Detect which cell encompasses the target text, then output its (X, Y) center coordinate. 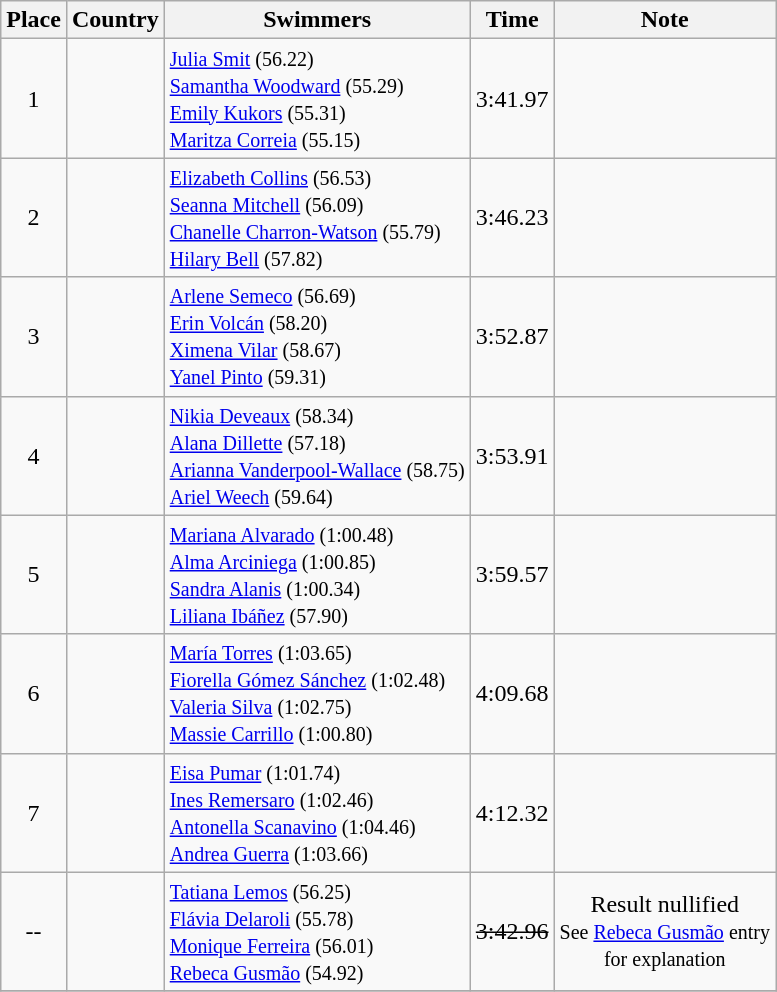
3:41.97 (512, 98)
Result nullifiedSee Rebeca Gusmão entry for explanation (664, 932)
-- (34, 932)
Tatiana Lemos (56.25) Flávia Delaroli (55.78) Monique Ferreira (56.01) Rebeca Gusmão (54.92) (317, 932)
7 (34, 812)
María Torres (1:03.65) Fiorella Gómez Sánchez (1:02.48) Valeria Silva (1:02.75) Massie Carrillo (1:00.80) (317, 694)
3:53.91 (512, 456)
3:59.57 (512, 574)
4:12.32 (512, 812)
3:52.87 (512, 336)
Time (512, 20)
6 (34, 694)
Eisa Pumar (1:01.74) Ines Remersaro (1:02.46) Antonella Scanavino (1:04.46) Andrea Guerra (1:03.66) (317, 812)
Swimmers (317, 20)
Country (115, 20)
3:42.96 (512, 932)
5 (34, 574)
1 (34, 98)
2 (34, 218)
Julia Smit (56.22) Samantha Woodward (55.29) Emily Kukors (55.31) Maritza Correia (55.15) (317, 98)
4 (34, 456)
Place (34, 20)
3 (34, 336)
Mariana Alvarado (1:00.48) Alma Arciniega (1:00.85) Sandra Alanis (1:00.34) Liliana Ibáñez (57.90) (317, 574)
4:09.68 (512, 694)
Arlene Semeco (56.69) Erin Volcán (58.20) Ximena Vilar (58.67) Yanel Pinto (59.31) (317, 336)
Note (664, 20)
3:46.23 (512, 218)
Elizabeth Collins (56.53) Seanna Mitchell (56.09) Chanelle Charron-Watson (55.79) Hilary Bell (57.82) (317, 218)
Nikia Deveaux (58.34) Alana Dillette (57.18) Arianna Vanderpool-Wallace (58.75) Ariel Weech (59.64) (317, 456)
